Search for the cell housing the specified text and yield its (x, y) center coordinate. 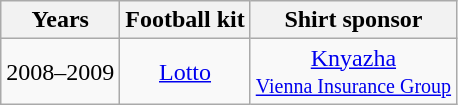
2008–2009 (60, 72)
Football kit (185, 20)
KnyazhaVienna Insurance Group (353, 72)
Lotto (185, 72)
Shirt sponsor (353, 20)
Years (60, 20)
